Provide the (X, Y) coordinate of the cell's center where the given text is located.  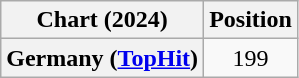
Germany (TopHit) (102, 58)
Chart (2024) (102, 20)
199 (251, 58)
Position (251, 20)
